Provide the (X, Y) coordinate of the cell's center where the given text is located.  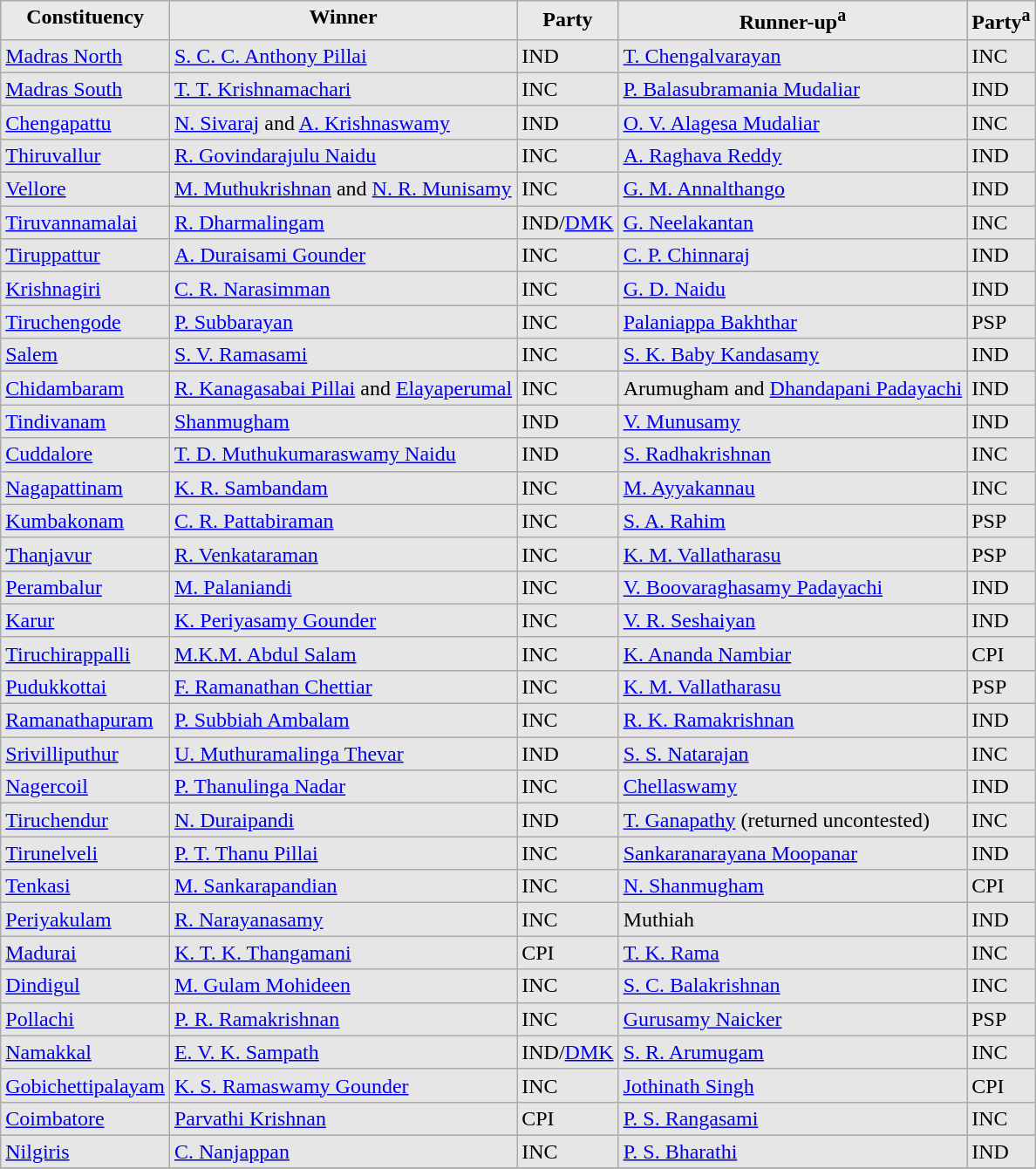
T. Chengalvarayan (793, 56)
Pudukkottai (85, 687)
V. Boovaraghasamy Padayachi (793, 587)
Tiruchirappalli (85, 653)
Chidambaram (85, 388)
C. R. Narasimman (343, 289)
S. S. Natarajan (793, 754)
R. K. Ramakrishnan (793, 721)
R. Narayanasamy (343, 919)
Madras North (85, 56)
Nilgiris (85, 1152)
Kumbakonam (85, 521)
Perambalur (85, 587)
R. Dharmalingam (343, 222)
R. Venkataraman (343, 554)
Sankaranarayana Moopanar (793, 853)
E. V. K. Sampath (343, 1052)
Tiruchengode (85, 322)
Party (568, 21)
M. Palaniandi (343, 587)
K. T. K. Thangamani (343, 953)
M. Gulam Mohideen (343, 986)
Karur (85, 620)
M. Sankarapandian (343, 886)
P. Subbiah Ambalam (343, 721)
N. Shanmugham (793, 886)
A. Duraisami Gounder (343, 256)
Namakkal (85, 1052)
Tiruvannamalai (85, 222)
Vellore (85, 189)
Muthiah (793, 919)
Madras South (85, 89)
T. K. Rama (793, 953)
F. Ramanathan Chettiar (343, 687)
Partya (1001, 21)
P. Balasubramania Mudaliar (793, 89)
Nagercoil (85, 787)
K. R. Sambandam (343, 488)
Shanmugham (343, 421)
N. Sivaraj and A. Krishnaswamy (343, 122)
M.K.M. Abdul Salam (343, 653)
S. K. Baby Kandasamy (793, 355)
Gurusamy Naicker (793, 1019)
O. V. Alagesa Mudaliar (793, 122)
A. Raghava Reddy (793, 155)
S. Radhakrishnan (793, 455)
Tirunelveli (85, 853)
P. Thanulinga Nadar (343, 787)
K. Ananda Nambiar (793, 653)
T. T. Krishnamachari (343, 89)
P. R. Ramakrishnan (343, 1019)
P. S. Bharathi (793, 1152)
S. C. C. Anthony Pillai (343, 56)
G. M. Annalthango (793, 189)
Srivilliputhur (85, 754)
Madurai (85, 953)
T. Ganapathy (returned uncontested) (793, 820)
Krishnagiri (85, 289)
R. Govindarajulu Naidu (343, 155)
R. Kanagasabai Pillai and Elayaperumal (343, 388)
Arumugham and Dhandapani Padayachi (793, 388)
Pollachi (85, 1019)
C. R. Pattabiraman (343, 521)
Cuddalore (85, 455)
P. S. Rangasami (793, 1118)
Tindivanam (85, 421)
Ramanathapuram (85, 721)
Chellaswamy (793, 787)
M. Ayyakannau (793, 488)
K. Periyasamy Gounder (343, 620)
V. R. Seshaiyan (793, 620)
G. D. Naidu (793, 289)
C. Nanjappan (343, 1152)
Salem (85, 355)
Jothinath Singh (793, 1085)
S. A. Rahim (793, 521)
N. Duraipandi (343, 820)
S. C. Balakrishnan (793, 986)
S. R. Arumugam (793, 1052)
P. Subbarayan (343, 322)
Dindigul (85, 986)
U. Muthuramalinga Thevar (343, 754)
G. Neelakantan (793, 222)
P. T. Thanu Pillai (343, 853)
M. Muthukrishnan and N. R. Munisamy (343, 189)
Winner (343, 21)
C. P. Chinnaraj (793, 256)
Chengapattu (85, 122)
K. S. Ramaswamy Gounder (343, 1085)
Palaniappa Bakhthar (793, 322)
Tiruchendur (85, 820)
V. Munusamy (793, 421)
Tenkasi (85, 886)
Nagapattinam (85, 488)
Runner-upa (793, 21)
Tiruppattur (85, 256)
S. V. Ramasami (343, 355)
Coimbatore (85, 1118)
Gobichettipalayam (85, 1085)
T. D. Muthukumaraswamy Naidu (343, 455)
Periyakulam (85, 919)
Thiruvallur (85, 155)
Constituency (85, 21)
Thanjavur (85, 554)
Parvathi Krishnan (343, 1118)
